Locate the cell with the specified text and output its (X, Y) center coordinate. 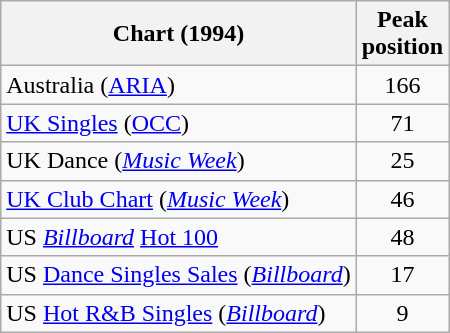
Peakposition (402, 34)
46 (402, 199)
UK Singles (OCC) (178, 123)
UK Club Chart (Music Week) (178, 199)
17 (402, 275)
US Dance Singles Sales (Billboard) (178, 275)
48 (402, 237)
US Hot R&B Singles (Billboard) (178, 313)
UK Dance (Music Week) (178, 161)
Chart (1994) (178, 34)
Australia (ARIA) (178, 85)
25 (402, 161)
71 (402, 123)
US Billboard Hot 100 (178, 237)
9 (402, 313)
166 (402, 85)
